Provide the (X, Y) coordinate of the cell's center where the given text is located.  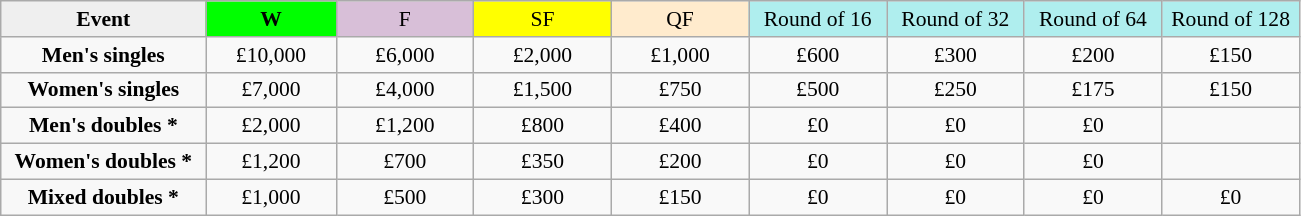
£400 (680, 126)
Round of 16 (818, 19)
Round of 128 (1231, 19)
£750 (680, 90)
£6,000 (405, 55)
£700 (405, 162)
£10,000 (271, 55)
SF (543, 19)
F (405, 19)
Mixed doubles * (104, 197)
Women's singles (104, 90)
£1,500 (543, 90)
W (271, 19)
Round of 64 (1093, 19)
£600 (818, 55)
Men's doubles * (104, 126)
£350 (543, 162)
Event (104, 19)
Men's singles (104, 55)
£250 (955, 90)
£7,000 (271, 90)
Women's doubles * (104, 162)
Round of 32 (955, 19)
QF (680, 19)
£800 (543, 126)
£4,000 (405, 90)
£175 (1093, 90)
